Determine the [X, Y] coordinate at the center of the cell enclosing the given text.  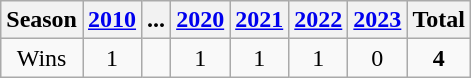
Season [42, 20]
4 [439, 58]
Wins [42, 58]
Total [439, 20]
0 [378, 58]
2020 [200, 20]
2022 [318, 20]
2023 [378, 20]
2010 [112, 20]
... [156, 20]
2021 [260, 20]
